Output the (x, y) coordinate of the center of the cell containing the given text.  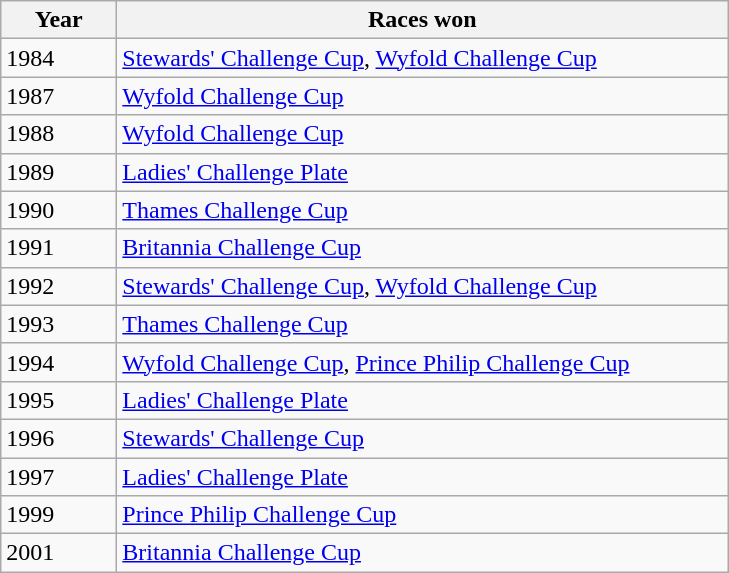
1997 (59, 477)
1995 (59, 400)
1984 (59, 58)
1990 (59, 210)
Prince Philip Challenge Cup (422, 515)
Races won (422, 20)
2001 (59, 553)
1994 (59, 362)
1993 (59, 324)
1989 (59, 172)
1992 (59, 286)
1999 (59, 515)
Stewards' Challenge Cup (422, 438)
Wyfold Challenge Cup, Prince Philip Challenge Cup (422, 362)
Year (59, 20)
1991 (59, 248)
1987 (59, 96)
1988 (59, 134)
1996 (59, 438)
